From the cell containing the given text, extract its center point as (x, y) coordinate. 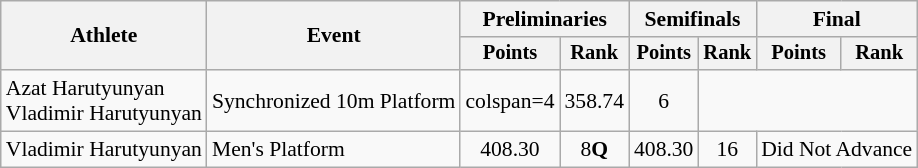
Did Not Advance (836, 150)
Men's Platform (334, 150)
Semifinals (692, 19)
8Q (594, 150)
Event (334, 36)
Vladimir Harutyunyan (104, 150)
colspan=4 (510, 100)
Final (836, 19)
Athlete (104, 36)
Azat HarutyunyanVladimir Harutyunyan (104, 100)
6 (664, 100)
Synchronized 10m Platform (334, 100)
358.74 (594, 100)
Preliminaries (544, 19)
16 (727, 150)
